Find where the given text appears and provide that cell's center as (X, Y) coordinate. 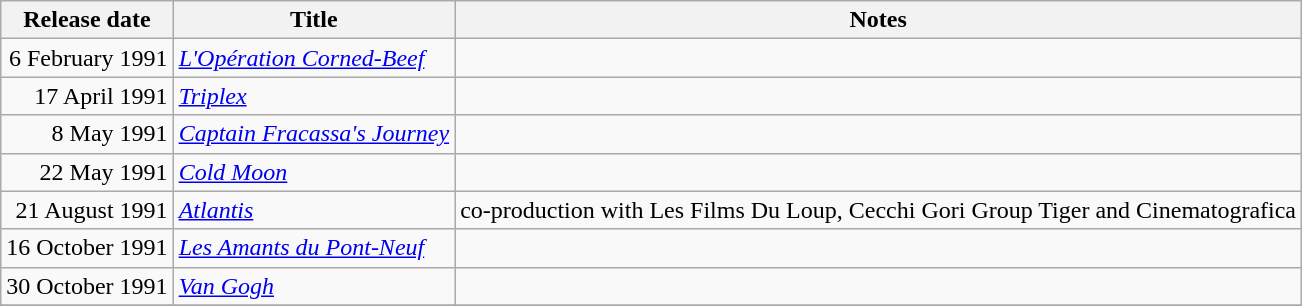
16 October 1991 (87, 248)
22 May 1991 (87, 172)
30 October 1991 (87, 286)
L'Opération Corned-Beef (314, 58)
Les Amants du Pont-Neuf (314, 248)
Atlantis (314, 210)
co-production with Les Films Du Loup, Cecchi Gori Group Tiger and Cinematografica (878, 210)
Release date (87, 20)
6 February 1991 (87, 58)
Notes (878, 20)
Title (314, 20)
21 August 1991 (87, 210)
8 May 1991 (87, 134)
Cold Moon (314, 172)
Van Gogh (314, 286)
Captain Fracassa's Journey (314, 134)
Triplex (314, 96)
17 April 1991 (87, 96)
